Determine the (X, Y) coordinate at the center of the cell enclosing the given text.  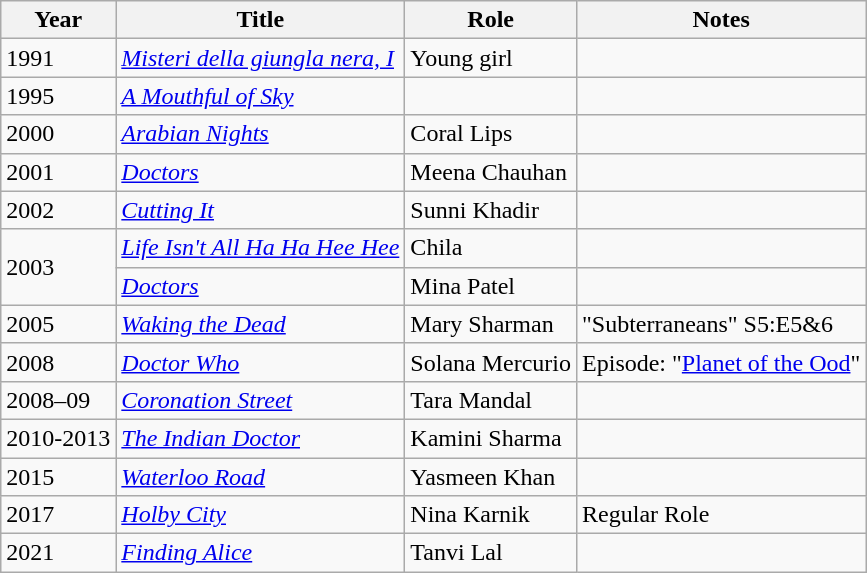
"Subterraneans" S5:E5&6 (722, 324)
Waking the Dead (260, 324)
Notes (722, 20)
Tara Mandal (491, 400)
Role (491, 20)
1991 (58, 58)
Meena Chauhan (491, 172)
Year (58, 20)
Arabian Nights (260, 134)
Holby City (260, 515)
Cutting It (260, 210)
Regular Role (722, 515)
Solana Mercurio (491, 362)
2010-2013 (58, 438)
2021 (58, 553)
A Mouthful of Sky (260, 96)
2017 (58, 515)
1995 (58, 96)
Mary Sharman (491, 324)
2003 (58, 267)
Coronation Street (260, 400)
Episode: "Planet of the Ood" (722, 362)
Chila (491, 248)
2008 (58, 362)
Waterloo Road (260, 477)
Coral Lips (491, 134)
Kamini Sharma (491, 438)
Tanvi Lal (491, 553)
Sunni Khadir (491, 210)
2001 (58, 172)
Misteri della giungla nera, I (260, 58)
2000 (58, 134)
2002 (58, 210)
Young girl (491, 58)
Finding Alice (260, 553)
2005 (58, 324)
Life Isn't All Ha Ha Hee Hee (260, 248)
2015 (58, 477)
Yasmeen Khan (491, 477)
2008–09 (58, 400)
The Indian Doctor (260, 438)
Mina Patel (491, 286)
Title (260, 20)
Doctor Who (260, 362)
Nina Karnik (491, 515)
